Return the [X, Y] coordinate for the center point of the cell that contains the specified text.  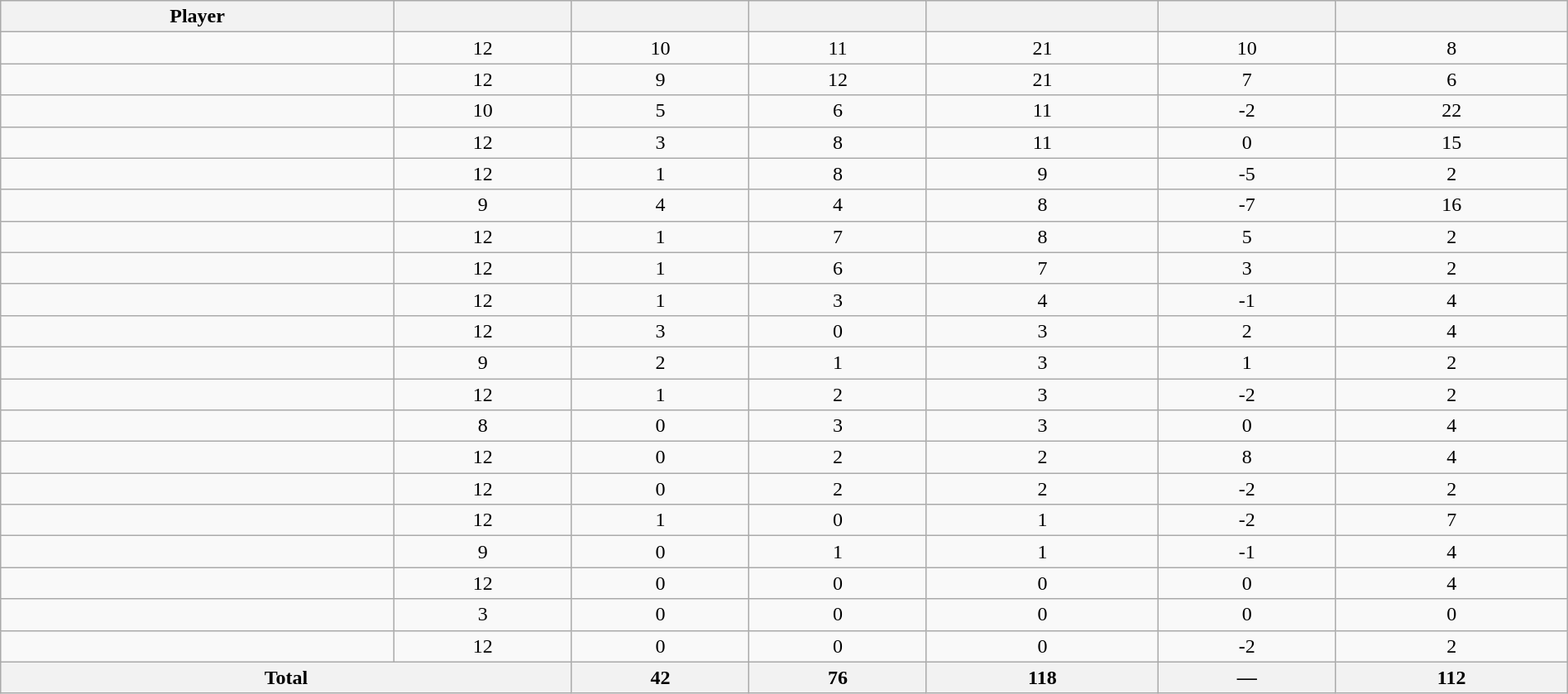
112 [1451, 677]
76 [839, 677]
15 [1451, 142]
42 [660, 677]
Player [198, 17]
16 [1451, 205]
118 [1042, 677]
22 [1451, 111]
-7 [1247, 205]
— [1247, 677]
-5 [1247, 174]
Total [286, 677]
